Capture the cell that displays the provided text and extract its (X, Y) central coordinate. 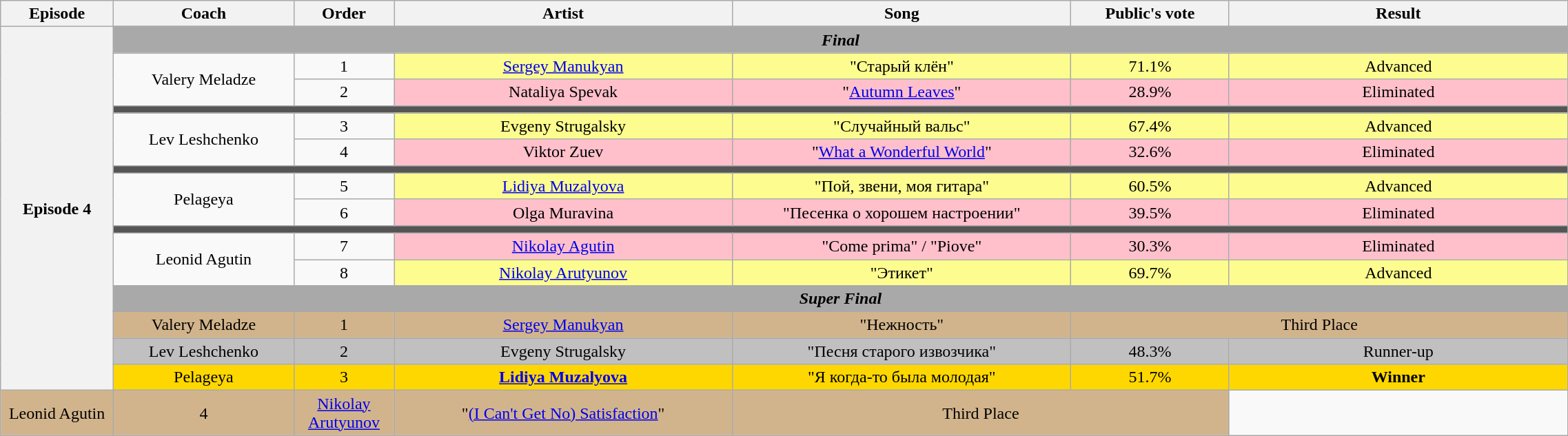
"Я когда-то была молодая" (902, 377)
32.6% (1150, 152)
"Come prima" / "Piove" (902, 246)
51.7% (1150, 377)
"Нежность" (902, 325)
Episode (57, 14)
Nataliya Spevak (564, 92)
28.9% (1150, 92)
Coach (203, 14)
"Старый клён" (902, 66)
67.4% (1150, 126)
39.5% (1150, 212)
Result (1398, 14)
60.5% (1150, 186)
Artist (564, 14)
"Песенка о хорошем настроении" (902, 212)
Nikolay Agutin (564, 246)
"What a Wonderful World" (902, 152)
"Песня старого извозчика" (902, 351)
5 (343, 186)
"Пой, звени, моя гитара" (902, 186)
7 (343, 246)
Episode 4 (57, 209)
48.3% (1150, 351)
"Этикет" (902, 272)
"Autumn Leaves" (902, 92)
Viktor Zuev (564, 152)
Final (840, 40)
6 (343, 212)
8 (343, 272)
30.3% (1150, 246)
Olga Muravina (564, 212)
Runner-up (1398, 351)
"(I Can't Get No) Satisfaction" (564, 413)
Public's vote (1150, 14)
Order (343, 14)
69.7% (1150, 272)
Super Final (840, 299)
71.1% (1150, 66)
"Случайный вальс" (902, 126)
Song (902, 14)
Winner (1398, 377)
